Pinpoint the cell where the given text exists, returning its (x, y) midpoint coordinate. 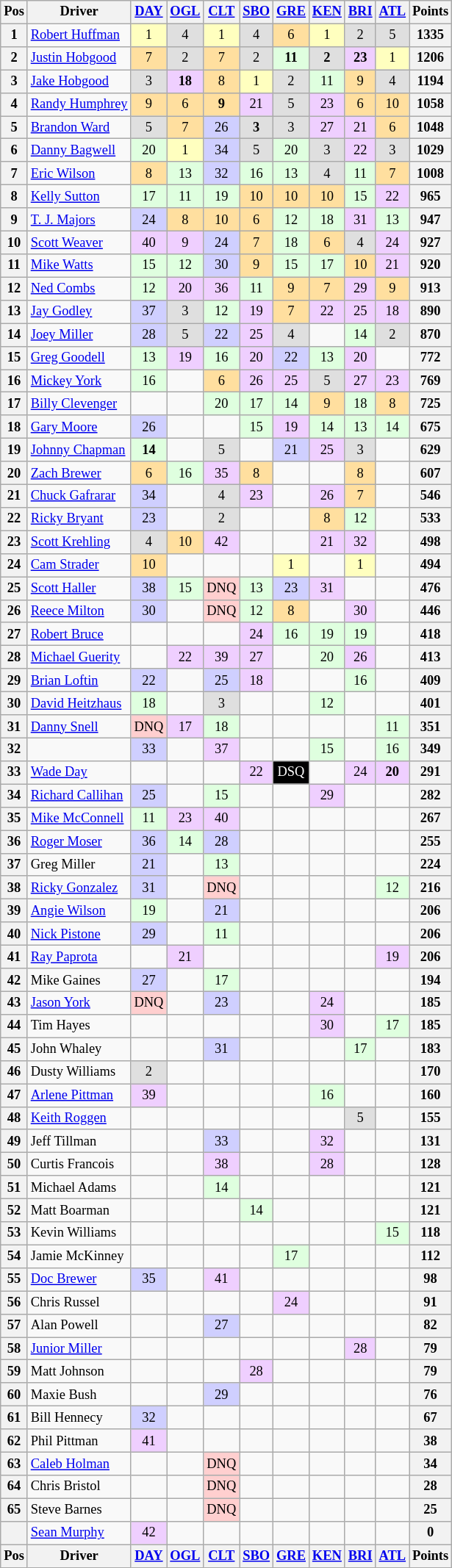
413 (430, 657)
Robert Huffman (79, 35)
Matt Johnson (79, 1371)
Johnny Chapman (79, 450)
Michael Guerity (79, 657)
Ricky Bryant (79, 519)
255 (430, 842)
Greg Goodell (79, 357)
Eric Wilson (79, 173)
Ray Paprota (79, 957)
216 (430, 888)
890 (430, 312)
Reece Milton (79, 611)
1335 (430, 35)
Ricky Gonzalez (79, 888)
725 (430, 404)
Matt Boarman (79, 1211)
1058 (430, 104)
Brandon Ward (79, 128)
Chris Russel (79, 1302)
446 (430, 611)
DSQ (291, 773)
60 (15, 1395)
91 (430, 1302)
Jeff Tillman (79, 1142)
David Heitzhaus (79, 704)
46 (15, 1073)
920 (430, 266)
44 (15, 1026)
769 (430, 381)
351 (430, 726)
54 (15, 1256)
Jason York (79, 1004)
Zach Brewer (79, 473)
Mickey York (79, 381)
418 (430, 635)
476 (430, 588)
64 (15, 1487)
Bill Hennecy (79, 1418)
43 (15, 1004)
Doc Brewer (79, 1280)
546 (430, 497)
63 (15, 1464)
170 (430, 1073)
76 (430, 1395)
52 (15, 1211)
Brian Loftin (79, 680)
349 (430, 749)
Joey Miller (79, 335)
Michael Adams (79, 1187)
Cam Strader (79, 566)
913 (430, 288)
Chuck Gafrarar (79, 497)
Phil Pittman (79, 1440)
927 (430, 242)
Dusty Williams (79, 1073)
62 (15, 1440)
194 (430, 980)
870 (430, 335)
1194 (430, 81)
Maxie Bush (79, 1395)
56 (15, 1302)
51 (15, 1187)
Jake Hobgood (79, 81)
Kelly Sutton (79, 197)
Steve Barnes (79, 1509)
1008 (430, 173)
112 (430, 1256)
59 (15, 1371)
98 (430, 1280)
1048 (430, 128)
Justin Hobgood (79, 59)
533 (430, 519)
50 (15, 1164)
82 (430, 1326)
Arlene Pittman (79, 1095)
Nick Pistone (79, 933)
Junior Miller (79, 1349)
282 (430, 795)
Curtis Francois (79, 1164)
Randy Humphrey (79, 104)
T. J. Majors (79, 219)
Mike Gaines (79, 980)
Kevin Williams (79, 1233)
58 (15, 1349)
291 (430, 773)
947 (430, 219)
183 (430, 1049)
267 (430, 819)
Scott Haller (79, 588)
Jay Godley (79, 312)
53 (15, 1233)
49 (15, 1142)
965 (430, 197)
Ned Combs (79, 288)
131 (430, 1142)
John Whaley (79, 1049)
48 (15, 1118)
128 (430, 1164)
0 (430, 1533)
Richard Callihan (79, 795)
498 (430, 542)
224 (430, 864)
Alan Powell (79, 1326)
Roger Moser (79, 842)
57 (15, 1326)
Robert Bruce (79, 635)
1206 (430, 59)
Greg Miller (79, 864)
Danny Snell (79, 726)
Scott Weaver (79, 242)
118 (430, 1233)
Tim Hayes (79, 1026)
772 (430, 357)
65 (15, 1509)
Chris Bristol (79, 1487)
1029 (430, 150)
Sean Murphy (79, 1533)
Wade Day (79, 773)
Billy Clevenger (79, 404)
607 (430, 473)
401 (430, 704)
Gary Moore (79, 428)
675 (430, 428)
Danny Bagwell (79, 150)
155 (430, 1118)
61 (15, 1418)
Keith Roggen (79, 1118)
55 (15, 1280)
409 (430, 680)
67 (430, 1418)
Angie Wilson (79, 911)
Mike Watts (79, 266)
Scott Krehling (79, 542)
629 (430, 450)
160 (430, 1095)
Jamie McKinney (79, 1256)
Mike McConnell (79, 819)
Caleb Holman (79, 1464)
45 (15, 1049)
47 (15, 1095)
494 (430, 566)
